Pinpoint the cell where the given text exists, returning its [X, Y] midpoint coordinate. 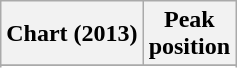
Peakposition [189, 34]
Chart (2013) [72, 34]
